Pinpoint the cell where the given text exists, returning its [x, y] midpoint coordinate. 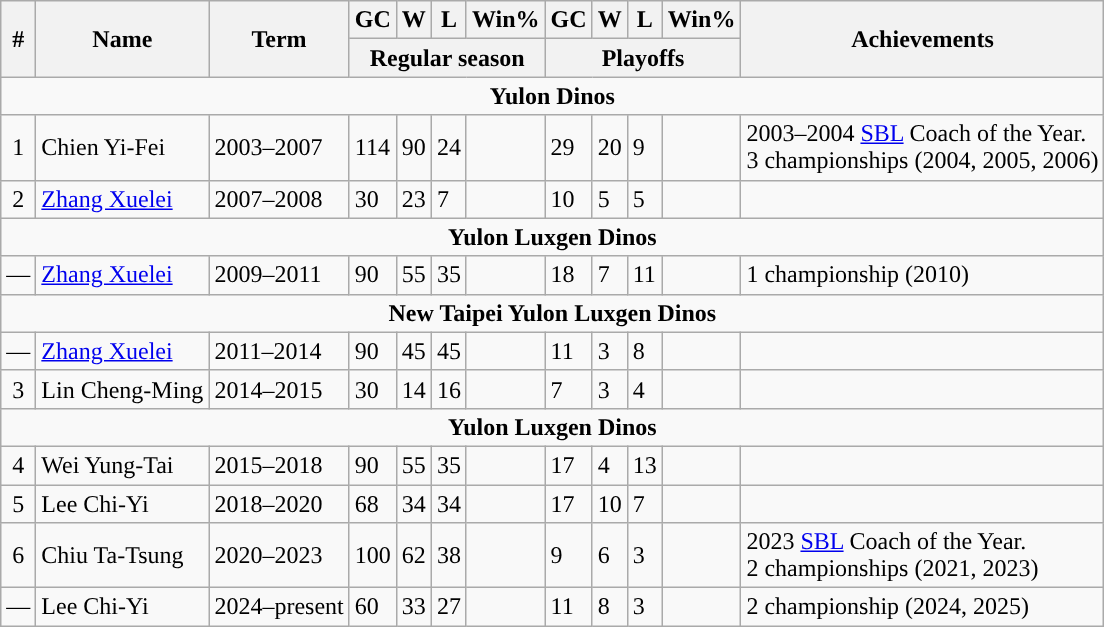
14 [414, 389]
2014–2015 [279, 389]
13 [644, 465]
16 [448, 389]
Chiu Ta-Tsung [122, 556]
Wei Yung-Tai [122, 465]
38 [448, 556]
Regular season [447, 58]
Yulon Dinos [552, 96]
New Taipei Yulon Luxgen Dinos [552, 313]
2011–2014 [279, 351]
23 [414, 199]
Chien Yi-Fei [122, 148]
60 [372, 607]
Lin Cheng-Ming [122, 389]
Achievements [922, 39]
Name [122, 39]
100 [372, 556]
2003–2004 SBL Coach of the Year.3 championships (2004, 2005, 2006) [922, 148]
2023 SBL Coach of the Year.2 championships (2021, 2023) [922, 556]
# [18, 39]
29 [568, 148]
24 [448, 148]
Playoffs [643, 58]
33 [414, 607]
2003–2007 [279, 148]
18 [568, 275]
114 [372, 148]
2 [18, 199]
2 championship (2024, 2025) [922, 607]
68 [372, 503]
2018–2020 [279, 503]
27 [448, 607]
62 [414, 556]
20 [610, 148]
2020–2023 [279, 556]
2015–2018 [279, 465]
1 [18, 148]
2024–present [279, 607]
2007–2008 [279, 199]
1 championship (2010) [922, 275]
Term [279, 39]
2009–2011 [279, 275]
